Extract the [x, y] coordinate from the center of the cell holding the provided text.  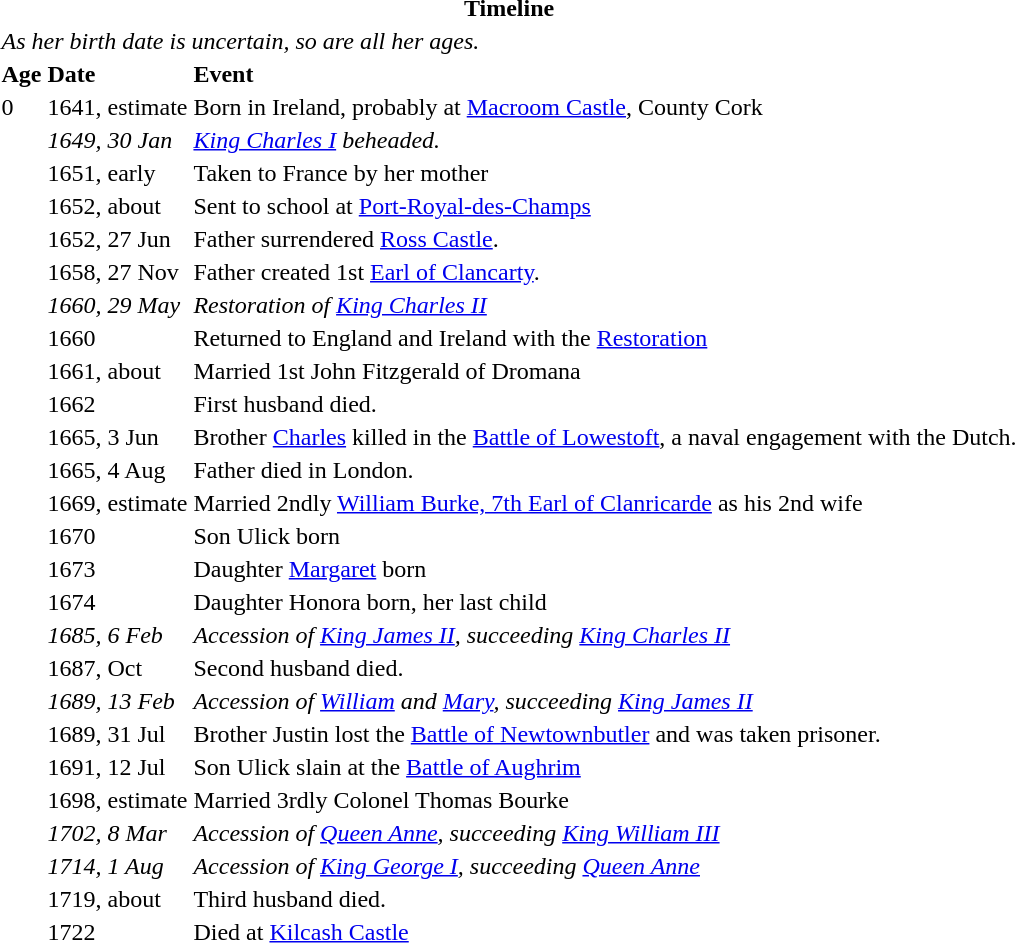
1665, 3 Jun [118, 437]
1669, estimate [118, 503]
1660 [118, 338]
1662 [118, 404]
1673 [118, 569]
1641, estimate [118, 107]
1698, estimate [118, 800]
Date [118, 74]
1674 [118, 602]
1685, 6 Feb [118, 635]
1689, 13 Feb [118, 701]
1649, 30 Jan [118, 140]
1661, about [118, 371]
1719, about [118, 899]
1652, about [118, 206]
1714, 1 Aug [118, 866]
1660, 29 May [118, 305]
1658, 27 Nov [118, 272]
1702, 8 Mar [118, 833]
1665, 4 Aug [118, 470]
1687, Oct [118, 668]
1691, 12 Jul [118, 767]
1651, early [118, 173]
1670 [118, 536]
Age [22, 74]
0 [22, 107]
1689, 31 Jul [118, 734]
1652, 27 Jun [118, 239]
